Determine the [X, Y] coordinate at the center of the cell enclosing the given text.  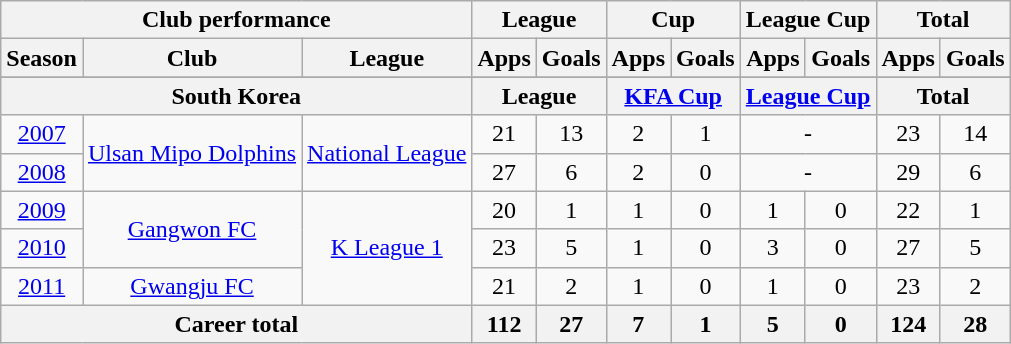
Gangwon FC [192, 229]
2011 [42, 286]
KFA Cup [673, 96]
28 [975, 324]
Season [42, 58]
K League 1 [387, 248]
Cup [673, 20]
2009 [42, 210]
Club [192, 58]
112 [504, 324]
South Korea [236, 96]
Club performance [236, 20]
2010 [42, 248]
National League [387, 153]
29 [908, 172]
Gwangju FC [192, 286]
Career total [236, 324]
14 [975, 134]
124 [908, 324]
7 [638, 324]
22 [908, 210]
20 [504, 210]
3 [772, 248]
2008 [42, 172]
13 [571, 134]
Ulsan Mipo Dolphins [192, 153]
2007 [42, 134]
